Scan for the cell matching the given text and deliver its (x, y) coordinate at center. 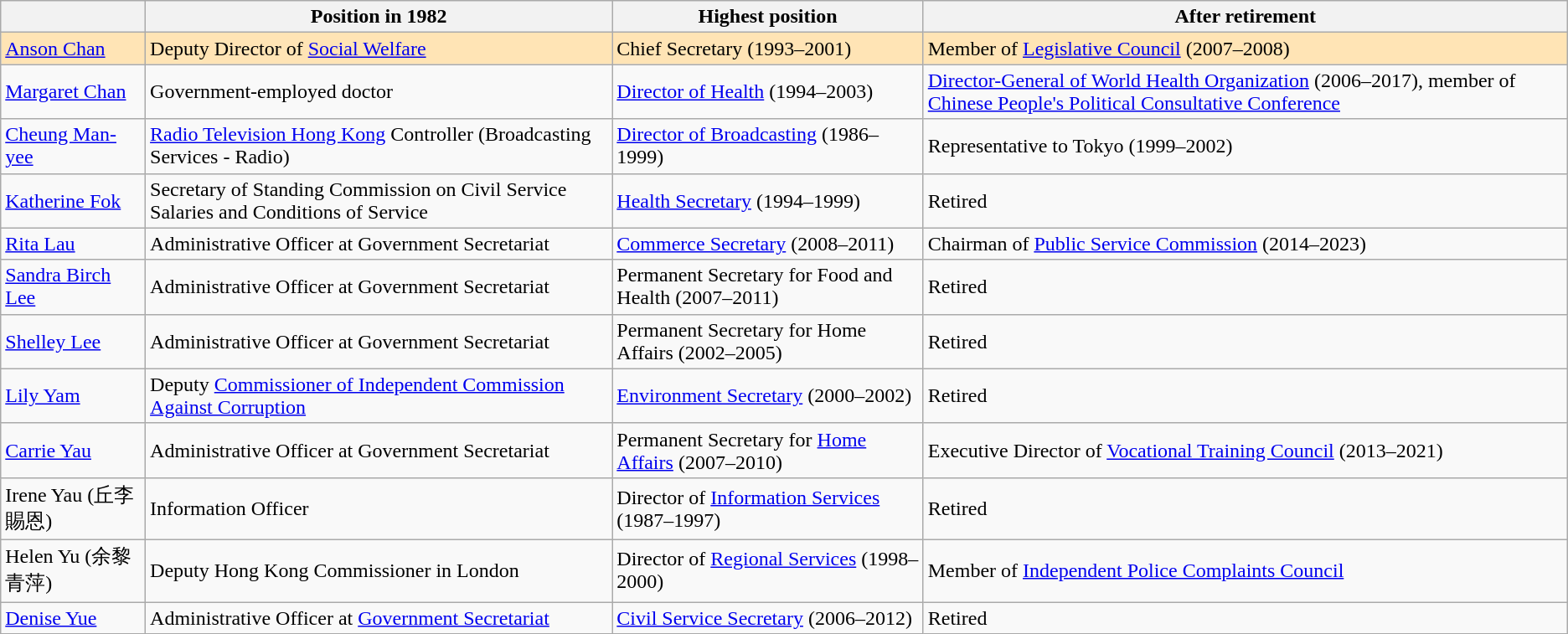
Director-General of World Health Organization (2006–2017), member of Chinese People's Political Consultative Conference (1245, 92)
Government-employed doctor (379, 92)
Health Secretary (1994–1999) (767, 201)
Secretary of Standing Commission on Civil Service Salaries and Conditions of Service (379, 201)
Deputy Commissioner of Independent Commission Against Corruption (379, 395)
Chairman of Public Service Commission (2014–2023) (1245, 244)
Cheung Man-yee (74, 146)
Position in 1982 (379, 17)
Member of Independent Police Complaints Council (1245, 570)
Chief Secretary (1993–2001) (767, 49)
Member of Legislative Council (2007–2008) (1245, 49)
Permanent Secretary for Food and Health (2007–2011) (767, 286)
Irene Yau (丘李賜恩) (74, 508)
Shelley Lee (74, 342)
Information Officer (379, 508)
Commerce Secretary (2008–2011) (767, 244)
Carrie Yau (74, 451)
Director of Health (1994–2003) (767, 92)
Sandra Birch Lee (74, 286)
Katherine Fok (74, 201)
Executive Director of Vocational Training Council (2013–2021) (1245, 451)
Margaret Chan (74, 92)
Director of Information Services (1987–1997) (767, 508)
Permanent Secretary for Home Affairs (2002–2005) (767, 342)
After retirement (1245, 17)
Director of Regional Services (1998–2000) (767, 570)
Director of Broadcasting (1986–1999) (767, 146)
Civil Service Secretary (2006–2012) (767, 617)
Denise Yue (74, 617)
Deputy Hong Kong Commissioner in London (379, 570)
Radio Television Hong Kong Controller (Broadcasting Services - Radio) (379, 146)
Highest position (767, 17)
Deputy Director of Social Welfare (379, 49)
Representative to Tokyo (1999–2002) (1245, 146)
Lily Yam (74, 395)
Helen Yu (余黎青萍) (74, 570)
Permanent Secretary for Home Affairs (2007–2010) (767, 451)
Rita Lau (74, 244)
Anson Chan (74, 49)
Environment Secretary (2000–2002) (767, 395)
